Pinpoint the cell where the given text exists, returning its (X, Y) midpoint coordinate. 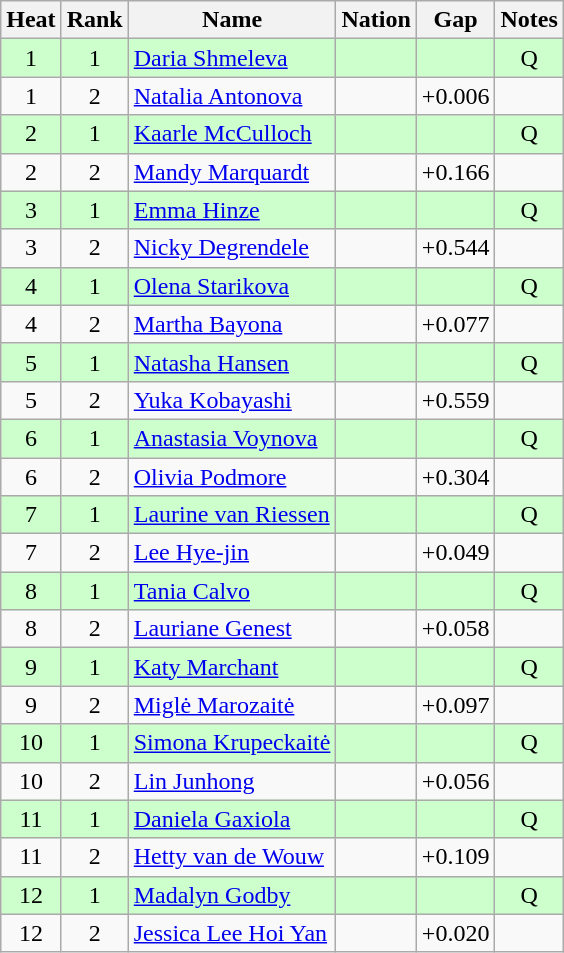
Name (232, 20)
+0.166 (456, 172)
Jessica Lee Hoi Yan (232, 933)
+0.109 (456, 857)
Olena Starikova (232, 286)
Nation (376, 20)
Gap (456, 20)
+0.559 (456, 400)
Lauriane Genest (232, 629)
Notes (529, 20)
Lin Junhong (232, 781)
Miglė Marozaitė (232, 705)
+0.006 (456, 96)
+0.056 (456, 781)
Mandy Marquardt (232, 172)
Rank (94, 20)
Lee Hye-jin (232, 553)
Anastasia Voynova (232, 438)
+0.544 (456, 248)
Natalia Antonova (232, 96)
+0.097 (456, 705)
+0.049 (456, 553)
Hetty van de Wouw (232, 857)
Madalyn Godby (232, 895)
Natasha Hansen (232, 362)
Emma Hinze (232, 210)
Nicky Degrendele (232, 248)
Daria Shmeleva (232, 58)
Tania Calvo (232, 591)
Yuka Kobayashi (232, 400)
Katy Marchant (232, 667)
+0.058 (456, 629)
Kaarle McCulloch (232, 134)
Heat (31, 20)
Laurine van Riessen (232, 515)
Simona Krupeckaitė (232, 743)
+0.020 (456, 933)
Daniela Gaxiola (232, 819)
Olivia Podmore (232, 477)
+0.077 (456, 324)
+0.304 (456, 477)
Martha Bayona (232, 324)
